Return [x, y] of the center of cell containing provided text 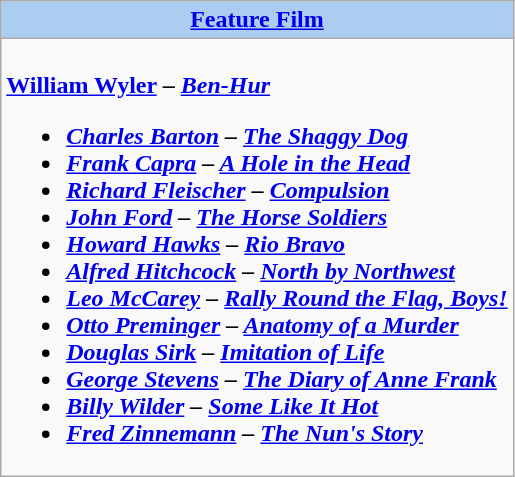
Feature Film [257, 20]
